Locate the cell with the specified text and output its (x, y) center coordinate. 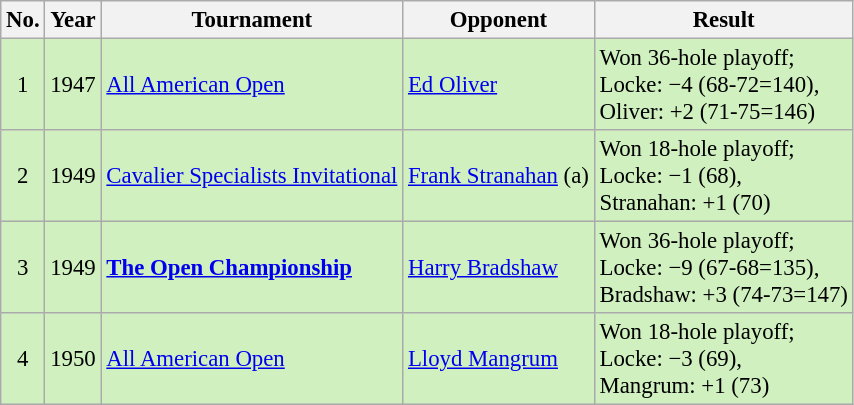
Cavalier Specialists Invitational (252, 176)
Tournament (252, 20)
No. (23, 20)
Year (73, 20)
Lloyd Mangrum (499, 359)
3 (23, 268)
Ed Oliver (499, 85)
Harry Bradshaw (499, 268)
Frank Stranahan (a) (499, 176)
2 (23, 176)
1 (23, 85)
Won 36-hole playoff;Locke: −4 (68-72=140),Oliver: +2 (71-75=146) (724, 85)
1947 (73, 85)
1950 (73, 359)
Opponent (499, 20)
Won 18-hole playoff;Locke: −1 (68),Stranahan: +1 (70) (724, 176)
Won 18-hole playoff;Locke: −3 (69),Mangrum: +1 (73) (724, 359)
The Open Championship (252, 268)
Won 36-hole playoff;Locke: −9 (67-68=135),Bradshaw: +3 (74-73=147) (724, 268)
Result (724, 20)
4 (23, 359)
